Pinpoint the cell where the given text exists, returning its (x, y) midpoint coordinate. 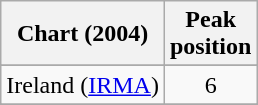
Peakposition (210, 34)
6 (210, 85)
Ireland (IRMA) (83, 85)
Chart (2004) (83, 34)
